Determine the (X, Y) coordinate at the center of the cell enclosing the given text.  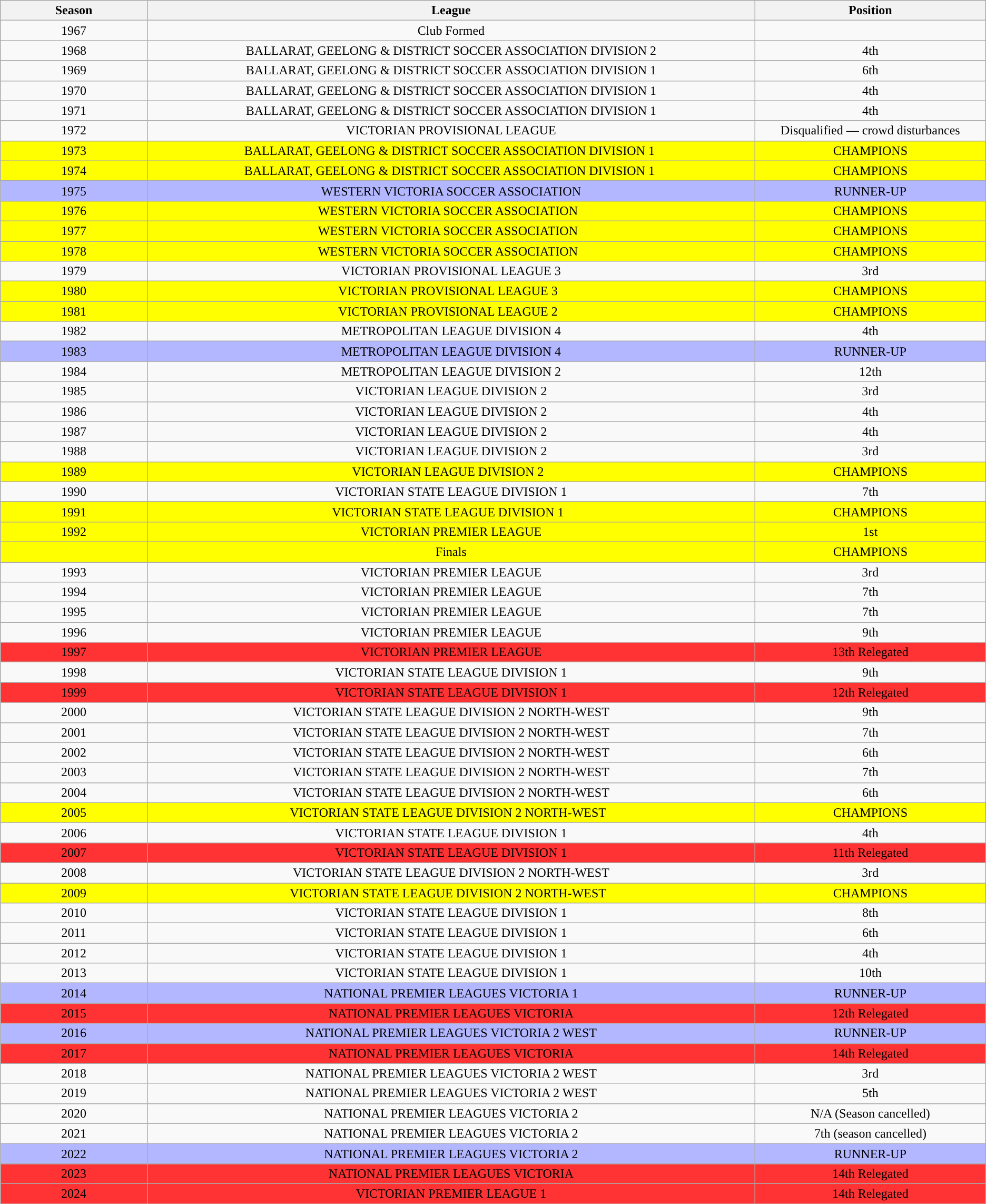
2024 (74, 1193)
1983 (74, 351)
2008 (74, 873)
1996 (74, 632)
1980 (74, 291)
1977 (74, 231)
1970 (74, 91)
2009 (74, 893)
1985 (74, 391)
2020 (74, 1113)
2000 (74, 712)
1986 (74, 412)
1973 (74, 151)
2017 (74, 1053)
Disqualified — crowd disturbances (870, 131)
BALLARAT, GEELONG & DISTRICT SOCCER ASSOCIATION DIVISION 2 (451, 51)
1989 (74, 472)
2014 (74, 993)
VICTORIAN PREMIER LEAGUE 1 (451, 1193)
2006 (74, 833)
7th (season cancelled) (870, 1133)
5th (870, 1093)
2002 (74, 752)
2016 (74, 1033)
2018 (74, 1073)
1969 (74, 71)
2005 (74, 813)
1988 (74, 452)
1975 (74, 191)
8th (870, 913)
NATIONAL PREMIER LEAGUES VICTORIA 1 (451, 993)
2023 (74, 1173)
2015 (74, 1013)
1990 (74, 492)
1984 (74, 371)
2013 (74, 973)
League (451, 11)
VICTORIAN PROVISIONAL LEAGUE (451, 131)
2011 (74, 933)
1999 (74, 692)
VICTORIAN PROVISIONAL LEAGUE 2 (451, 311)
1974 (74, 171)
2021 (74, 1133)
2022 (74, 1153)
1991 (74, 512)
1987 (74, 432)
1993 (74, 572)
13th Relegated (870, 652)
1972 (74, 131)
1967 (74, 31)
Finals (451, 552)
1997 (74, 652)
1998 (74, 672)
1976 (74, 211)
N/A (Season cancelled) (870, 1113)
1978 (74, 251)
12th (870, 371)
11th Relegated (870, 853)
1982 (74, 331)
2019 (74, 1093)
1995 (74, 612)
1968 (74, 51)
10th (870, 973)
Position (870, 11)
2001 (74, 732)
Club Formed (451, 31)
1971 (74, 111)
1992 (74, 532)
1994 (74, 592)
1st (870, 532)
1979 (74, 271)
2007 (74, 853)
2003 (74, 772)
2012 (74, 953)
1981 (74, 311)
METROPOLITAN LEAGUE DIVISION 2 (451, 371)
Season (74, 11)
2004 (74, 792)
2010 (74, 913)
